Search for the cell housing the specified text and yield its (x, y) center coordinate. 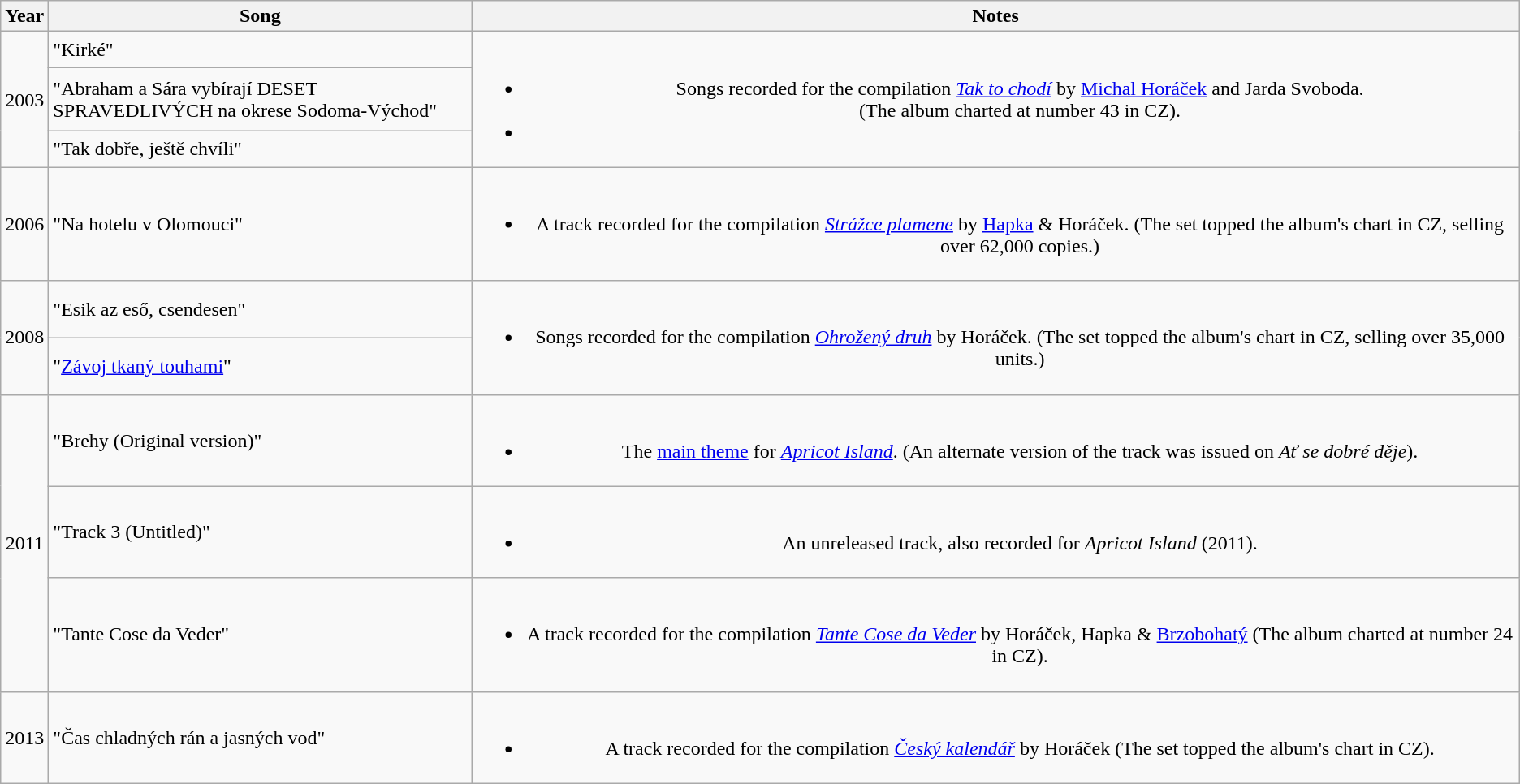
An unreleased track, also recorded for Apricot Island (2011). (995, 532)
"Tante Cose da Veder" (260, 635)
A track recorded for the compilation Český kalendář by Horáček (The set topped the album's chart in CZ). (995, 737)
2011 (24, 543)
2003 (24, 99)
Songs recorded for the compilation Ohrožený druh by Horáček. (The set topped the album's chart in CZ, selling over 35,000 units.) (995, 338)
"Abraham a Sára vybírají DESET SPRAVEDLIVÝCH na okrese Sodoma-Východ" (260, 99)
"Na hotelu v Olomouci" (260, 224)
"Brehy (Original version)" (260, 440)
A track recorded for the compilation Tante Cose da Veder by Horáček, Hapka & Brzobohatý (The album charted at number 24 in CZ). (995, 635)
"Esik az eső, csendesen" (260, 309)
"Závoj tkaný touhami" (260, 366)
"Track 3 (Untitled)" (260, 532)
Year (24, 16)
"Tak dobře, ještě chvíli" (260, 149)
2013 (24, 737)
A track recorded for the compilation Strážce plamene by Hapka & Horáček. (The set topped the album's chart in CZ, selling over 62,000 copies.) (995, 224)
Song (260, 16)
2006 (24, 224)
Notes (995, 16)
"Čas chladných rán a jasných vod" (260, 737)
Songs recorded for the compilation Tak to chodí by Michal Horáček and Jarda Svoboda. (The album charted at number 43 in CZ). (995, 99)
The main theme for Apricot Island. (An alternate version of the track was issued on Ať se dobré děje). (995, 440)
"Kirké" (260, 50)
2008 (24, 338)
